Return (x, y) of the center of cell containing provided text 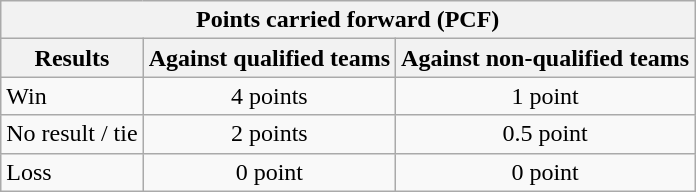
Against qualified teams (269, 58)
Results (72, 58)
4 points (269, 96)
Loss (72, 172)
Win (72, 96)
No result / tie (72, 134)
2 points (269, 134)
0.5 point (546, 134)
1 point (546, 96)
Points carried forward (PCF) (348, 20)
Against non-qualified teams (546, 58)
